Return the (x, y) coordinate for the center point of the cell that contains the specified text.  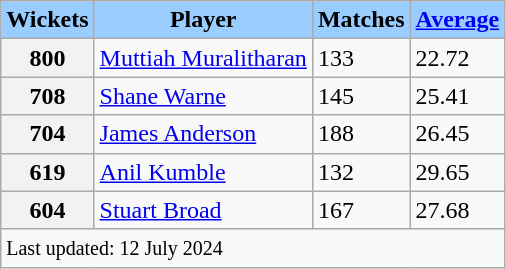
145 (361, 96)
27.68 (458, 210)
Stuart Broad (203, 210)
708 (48, 96)
133 (361, 58)
22.72 (458, 58)
132 (361, 172)
Last updated: 12 July 2024 (253, 248)
Shane Warne (203, 96)
James Anderson (203, 134)
704 (48, 134)
604 (48, 210)
619 (48, 172)
Muttiah Muralitharan (203, 58)
188 (361, 134)
Matches (361, 20)
Wickets (48, 20)
Anil Kumble (203, 172)
167 (361, 210)
Average (458, 20)
800 (48, 58)
25.41 (458, 96)
26.45 (458, 134)
29.65 (458, 172)
Player (203, 20)
